Pinpoint the cell where the given text exists, returning its [x, y] midpoint coordinate. 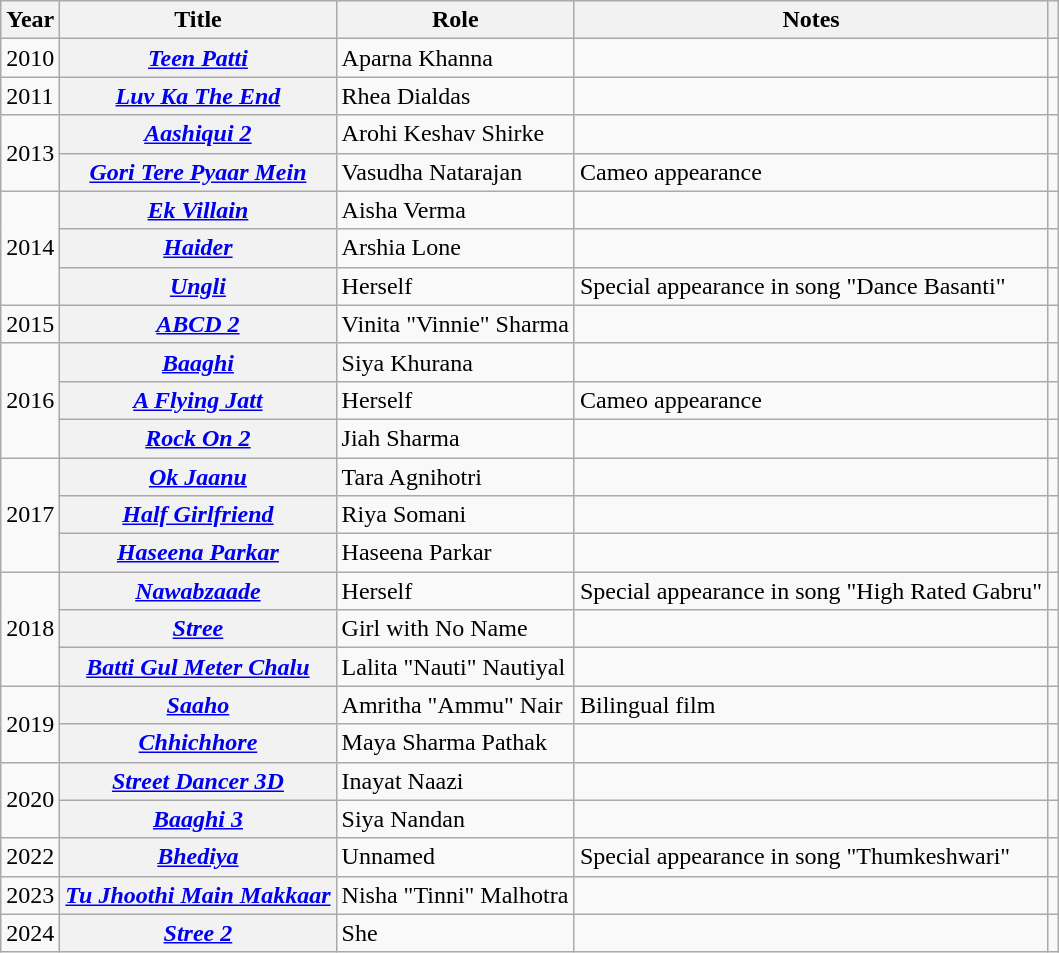
Unnamed [455, 857]
2011 [30, 96]
Tu Jhoothi Main Makkaar [198, 895]
Luv Ka The End [198, 96]
2024 [30, 933]
Aashiqui 2 [198, 134]
2018 [30, 629]
2010 [30, 58]
Arohi Keshav Shirke [455, 134]
2023 [30, 895]
Riya Somani [455, 515]
Jiah Sharma [455, 438]
Baaghi 3 [198, 819]
Vasudha Natarajan [455, 172]
Saaho [198, 705]
Year [30, 20]
Role [455, 20]
Tara Agnihotri [455, 477]
2016 [30, 400]
Baaghi [198, 362]
Siya Nandan [455, 819]
Nawabzaade [198, 591]
Inayat Naazi [455, 781]
Rock On 2 [198, 438]
Stree 2 [198, 933]
Ok Jaanu [198, 477]
Special appearance in song "Thumkeshwari" [810, 857]
Ek Villain [198, 210]
Arshia Lone [455, 248]
A Flying Jatt [198, 400]
Maya Sharma Pathak [455, 743]
Aisha Verma [455, 210]
Teen Patti [198, 58]
Ungli [198, 286]
Gori Tere Pyaar Mein [198, 172]
Title [198, 20]
ABCD 2 [198, 324]
Girl with No Name [455, 629]
Nisha "Tinni" Malhotra [455, 895]
2014 [30, 248]
2019 [30, 724]
Rhea Dialdas [455, 96]
Special appearance in song "High Rated Gabru" [810, 591]
2013 [30, 153]
Vinita "Vinnie" Sharma [455, 324]
2017 [30, 515]
2020 [30, 800]
Street Dancer 3D [198, 781]
Haider [198, 248]
Chhichhore [198, 743]
Batti Gul Meter Chalu [198, 667]
Stree [198, 629]
Lalita "Nauti" Nautiyal [455, 667]
Bilingual film [810, 705]
Bhediya [198, 857]
2022 [30, 857]
2015 [30, 324]
Half Girlfriend [198, 515]
Aparna Khanna [455, 58]
Notes [810, 20]
Siya Khurana [455, 362]
Amritha "Ammu" Nair [455, 705]
She [455, 933]
Special appearance in song "Dance Basanti" [810, 286]
